Locate the cell with the specified text and output its [x, y] center coordinate. 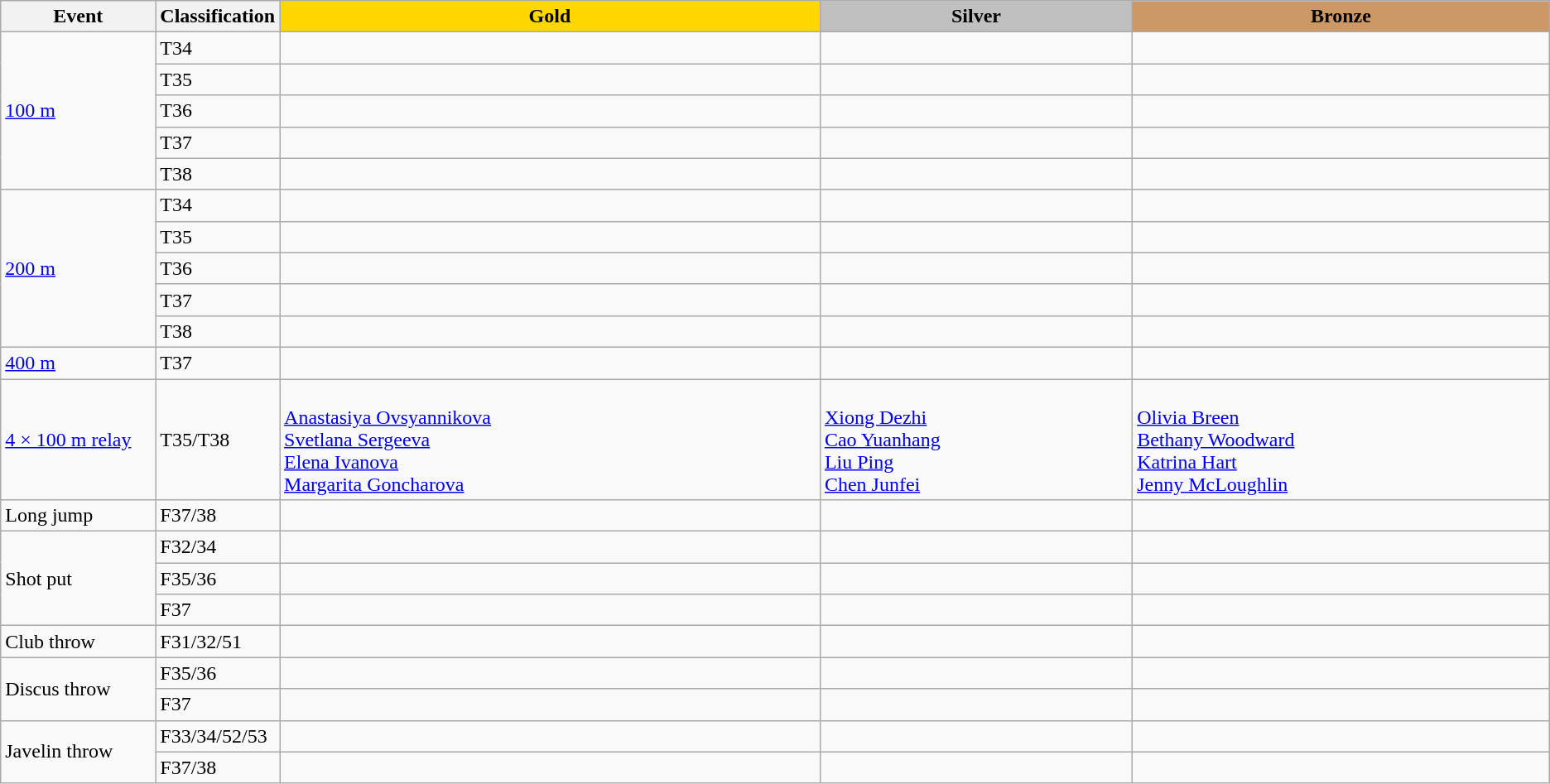
Bronze [1341, 17]
Javelin throw [78, 752]
F32/34 [218, 547]
Club throw [78, 642]
F31/32/51 [218, 642]
4 × 100 m relay [78, 440]
T35/T38 [218, 440]
100 m [78, 111]
400 m [78, 363]
Discus throw [78, 689]
Classification [218, 17]
Gold [550, 17]
Event [78, 17]
Shot put [78, 579]
Olivia BreenBethany WoodwardKatrina HartJenny McLoughlin [1341, 440]
Silver [975, 17]
200 m [78, 268]
F33/34/52/53 [218, 736]
Anastasiya OvsyannikovaSvetlana SergeevaElena IvanovaMargarita Goncharova [550, 440]
Xiong DezhiCao YuanhangLiu PingChen Junfei [975, 440]
Long jump [78, 516]
